From the cell containing the given text, extract its center point as (X, Y) coordinate. 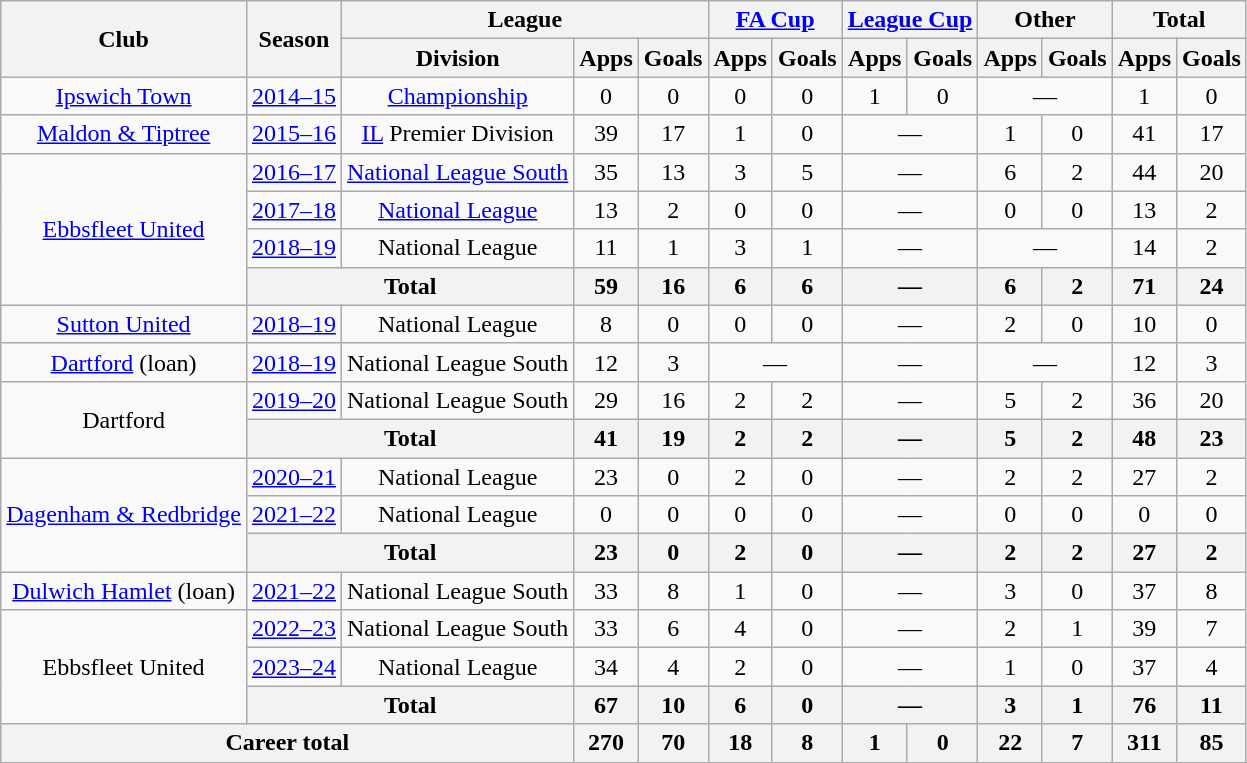
League Cup (910, 20)
2014–15 (294, 96)
270 (606, 743)
Dartford (124, 419)
70 (673, 743)
29 (606, 400)
36 (1144, 400)
Maldon & Tiptree (124, 134)
2020–21 (294, 477)
2023–24 (294, 667)
Season (294, 39)
67 (606, 705)
Dartford (loan) (124, 362)
2015–16 (294, 134)
85 (1212, 743)
59 (606, 286)
2019–20 (294, 400)
18 (740, 743)
Club (124, 39)
IL Premier Division (457, 134)
35 (606, 172)
76 (1144, 705)
48 (1144, 438)
14 (1144, 248)
24 (1212, 286)
Sutton United (124, 324)
34 (606, 667)
2017–18 (294, 210)
Dulwich Hamlet (loan) (124, 591)
2022–23 (294, 629)
Career total (288, 743)
71 (1144, 286)
Championship (457, 96)
311 (1144, 743)
Dagenham & Redbridge (124, 515)
League (524, 20)
2016–17 (294, 172)
Ipswich Town (124, 96)
44 (1144, 172)
19 (673, 438)
Other (1045, 20)
Division (457, 58)
FA Cup (775, 20)
22 (1010, 743)
